Scan for the cell matching the given text and deliver its [x, y] coordinate at center. 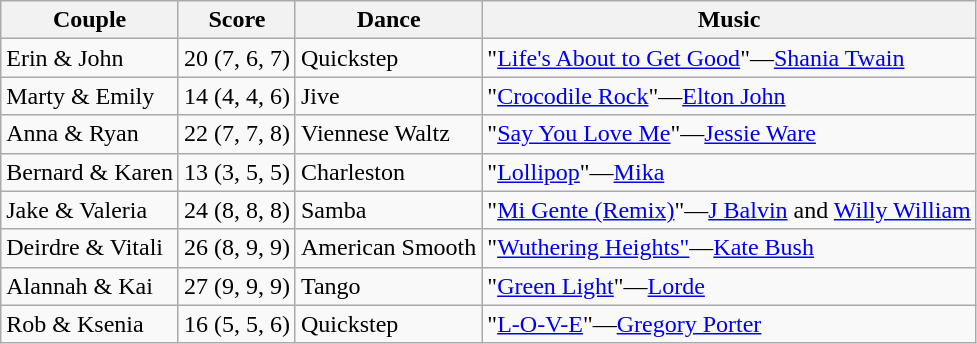
Viennese Waltz [388, 134]
Jake & Valeria [90, 210]
Couple [90, 20]
"Crocodile Rock"—Elton John [729, 96]
"Lollipop"—Mika [729, 172]
"Green Light"—Lorde [729, 286]
Rob & Ksenia [90, 324]
"L-O-V-E"—Gregory Porter [729, 324]
24 (8, 8, 8) [236, 210]
Tango [388, 286]
27 (9, 9, 9) [236, 286]
Anna & Ryan [90, 134]
13 (3, 5, 5) [236, 172]
Music [729, 20]
Deirdre & Vitali [90, 248]
"Say You Love Me"—Jessie Ware [729, 134]
Alannah & Kai [90, 286]
Bernard & Karen [90, 172]
22 (7, 7, 8) [236, 134]
American Smooth [388, 248]
"Life's About to Get Good"—Shania Twain [729, 58]
"Mi Gente (Remix)"—J Balvin and Willy William [729, 210]
"Wuthering Heights"—Kate Bush [729, 248]
Jive [388, 96]
16 (5, 5, 6) [236, 324]
Charleston [388, 172]
26 (8, 9, 9) [236, 248]
Erin & John [90, 58]
Score [236, 20]
Marty & Emily [90, 96]
20 (7, 6, 7) [236, 58]
14 (4, 4, 6) [236, 96]
Samba [388, 210]
Dance [388, 20]
